Capture the cell that displays the provided text and extract its [X, Y] central coordinate. 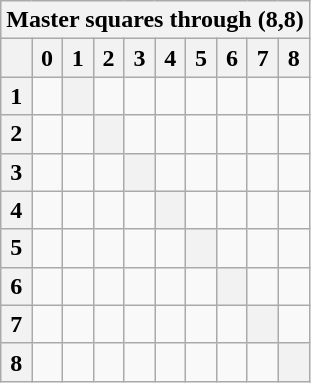
Master squares through (8,8) [155, 20]
0 [48, 58]
